Scan for the cell matching the given text and deliver its [X, Y] coordinate at center. 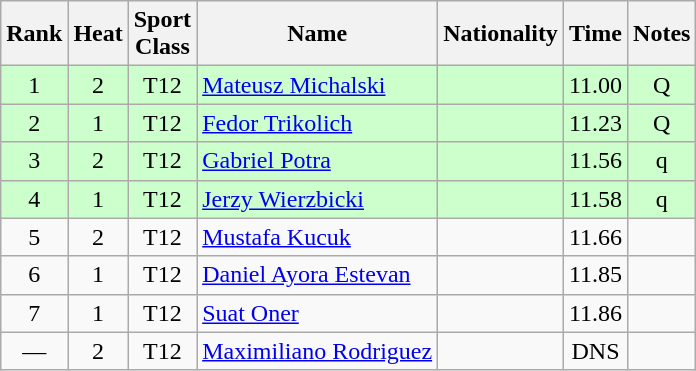
11.00 [595, 85]
11.86 [595, 313]
Gabriel Potra [318, 161]
5 [34, 237]
Mateusz Michalski [318, 85]
11.23 [595, 123]
11.66 [595, 237]
7 [34, 313]
Heat [98, 34]
Fedor Trikolich [318, 123]
Name [318, 34]
Notes [662, 34]
Daniel Ayora Estevan [318, 275]
Rank [34, 34]
3 [34, 161]
SportClass [162, 34]
11.58 [595, 199]
DNS [595, 351]
11.56 [595, 161]
Maximiliano Rodriguez [318, 351]
— [34, 351]
Time [595, 34]
4 [34, 199]
Suat Oner [318, 313]
Mustafa Kucuk [318, 237]
Nationality [501, 34]
6 [34, 275]
Jerzy Wierzbicki [318, 199]
11.85 [595, 275]
